Pinpoint the cell where the given text exists, returning its [x, y] midpoint coordinate. 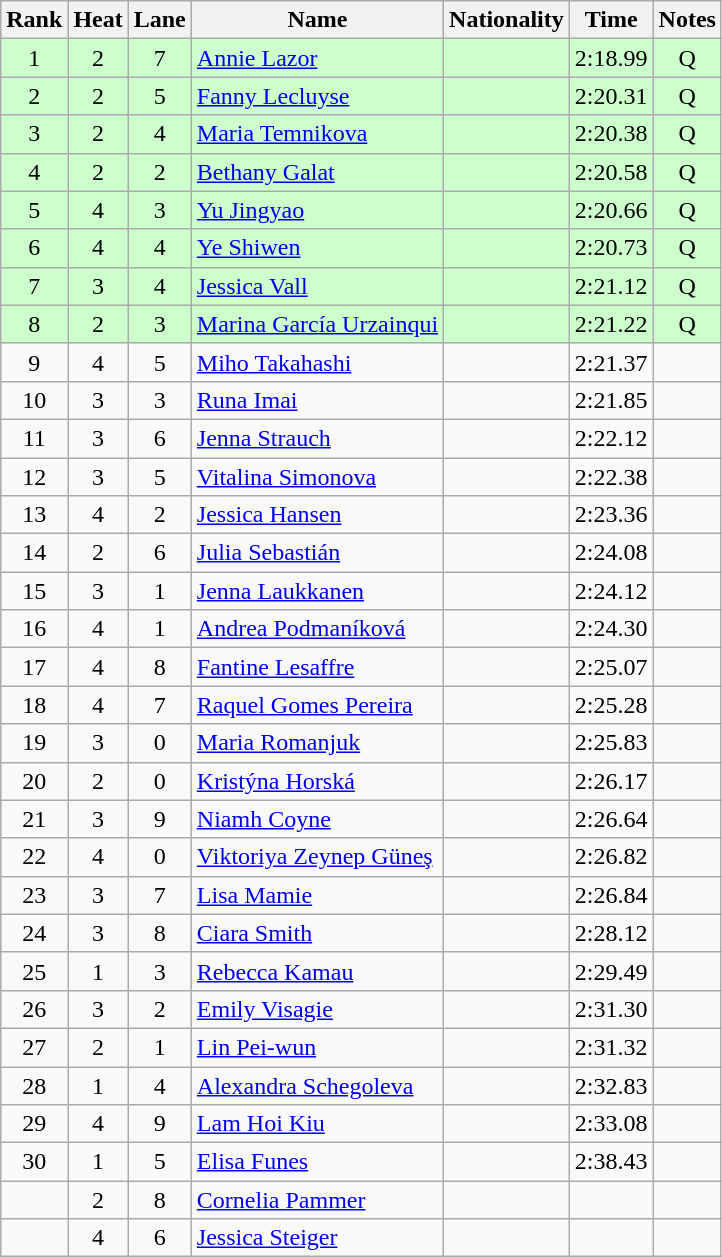
2:28.12 [611, 933]
Kristýna Horská [317, 781]
2:20.31 [611, 96]
Name [317, 20]
Fanny Lecluyse [317, 96]
2:25.07 [611, 667]
2:24.12 [611, 591]
2:26.84 [611, 895]
2:20.58 [611, 172]
2:18.99 [611, 58]
Jessica Vall [317, 286]
2:29.49 [611, 971]
2:26.64 [611, 819]
2:21.22 [611, 324]
Maria Temnikova [317, 134]
2:25.83 [611, 743]
23 [34, 895]
25 [34, 971]
2:21.37 [611, 362]
2:26.17 [611, 781]
Rebecca Kamau [317, 971]
2:31.30 [611, 1009]
11 [34, 438]
22 [34, 857]
2:20.38 [611, 134]
17 [34, 667]
2:24.08 [611, 553]
24 [34, 933]
Rank [34, 20]
Time [611, 20]
2:38.43 [611, 1162]
18 [34, 705]
Andrea Podmaníková [317, 629]
Vitalina Simonova [317, 477]
2:26.82 [611, 857]
20 [34, 781]
Lisa Mamie [317, 895]
12 [34, 477]
Julia Sebastián [317, 553]
Cornelia Pammer [317, 1200]
Niamh Coyne [317, 819]
2:21.85 [611, 400]
2:20.73 [611, 248]
2:24.30 [611, 629]
30 [34, 1162]
Ye Shiwen [317, 248]
28 [34, 1085]
Notes [687, 20]
26 [34, 1009]
Emily Visagie [317, 1009]
2:32.83 [611, 1085]
Marina García Urzainqui [317, 324]
14 [34, 553]
Raquel Gomes Pereira [317, 705]
Ciara Smith [317, 933]
2:20.66 [611, 210]
2:33.08 [611, 1124]
13 [34, 515]
Jessica Steiger [317, 1238]
15 [34, 591]
2:25.28 [611, 705]
Yu Jingyao [317, 210]
Miho Takahashi [317, 362]
2:23.36 [611, 515]
Jenna Strauch [317, 438]
2:22.38 [611, 477]
Jessica Hansen [317, 515]
Elisa Funes [317, 1162]
Annie Lazor [317, 58]
Lam Hoi Kiu [317, 1124]
Fantine Lesaffre [317, 667]
27 [34, 1047]
Bethany Galat [317, 172]
Runa Imai [317, 400]
2:31.32 [611, 1047]
Nationality [507, 20]
Viktoriya Zeynep Güneş [317, 857]
19 [34, 743]
21 [34, 819]
Alexandra Schegoleva [317, 1085]
Maria Romanjuk [317, 743]
29 [34, 1124]
16 [34, 629]
10 [34, 400]
2:22.12 [611, 438]
Heat [98, 20]
Lin Pei-wun [317, 1047]
Lane [160, 20]
2:21.12 [611, 286]
Jenna Laukkanen [317, 591]
